Provide the (x, y) coordinate of the cell's center where the given text is located.  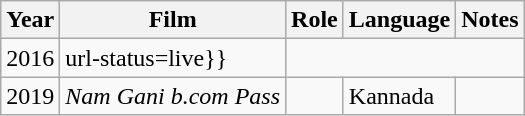
Role (315, 20)
url-status=live}} (173, 58)
Language (399, 20)
Notes (490, 20)
2019 (30, 96)
2016 (30, 58)
Kannada (399, 96)
Film (173, 20)
Nam Gani b.com Pass (173, 96)
Year (30, 20)
